Search for the cell housing the specified text and yield its (x, y) center coordinate. 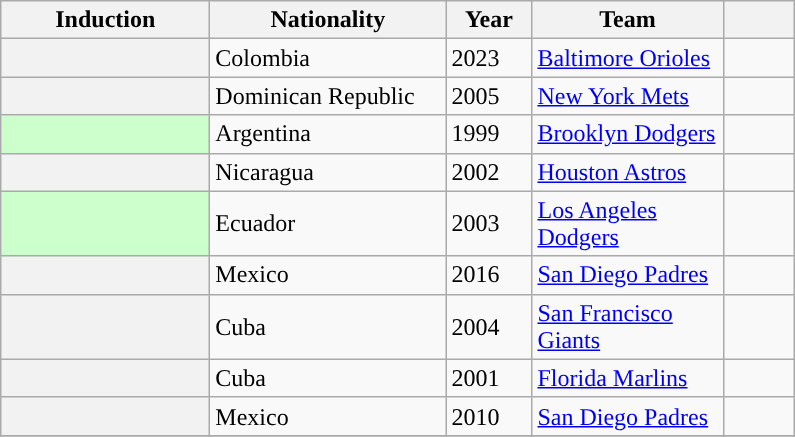
2001 (489, 378)
Dominican Republic (328, 96)
New York Mets (628, 96)
2010 (489, 416)
Nicaragua (328, 172)
Ecuador (328, 224)
Team (628, 20)
Year (489, 20)
Nationality (328, 20)
Baltimore Orioles (628, 58)
Colombia (328, 58)
San Francisco Giants (628, 326)
2023 (489, 58)
1999 (489, 134)
Brooklyn Dodgers (628, 134)
2002 (489, 172)
2004 (489, 326)
2003 (489, 224)
Induction (106, 20)
2005 (489, 96)
Florida Marlins (628, 378)
2016 (489, 275)
Los Angeles Dodgers (628, 224)
Houston Astros (628, 172)
Argentina (328, 134)
